From the cell containing the given text, extract its center point as (x, y) coordinate. 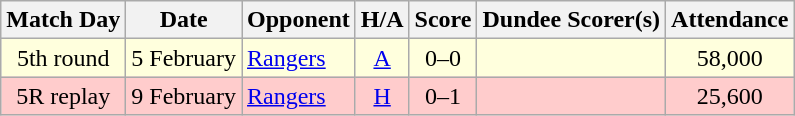
A (382, 58)
5 February (184, 58)
Date (184, 20)
0–1 (443, 96)
Match Day (64, 20)
0–0 (443, 58)
5R replay (64, 96)
Attendance (730, 20)
Dundee Scorer(s) (572, 20)
5th round (64, 58)
25,600 (730, 96)
9 February (184, 96)
H/A (382, 20)
H (382, 96)
58,000 (730, 58)
Score (443, 20)
Opponent (299, 20)
